Search for the cell housing the specified text and yield its (X, Y) center coordinate. 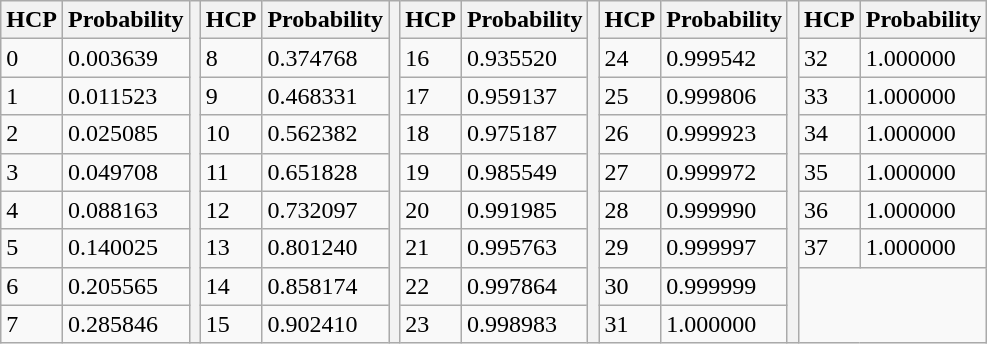
0.205565 (126, 286)
34 (829, 134)
12 (231, 210)
27 (630, 172)
23 (431, 324)
15 (231, 324)
0.997864 (524, 286)
0.998983 (524, 324)
0.935520 (524, 58)
33 (829, 96)
0.025085 (126, 134)
18 (431, 134)
0.003639 (126, 58)
0.651828 (326, 172)
9 (231, 96)
0.858174 (326, 286)
0.999999 (724, 286)
0.985549 (524, 172)
11 (231, 172)
31 (630, 324)
10 (231, 134)
3 (32, 172)
0.999923 (724, 134)
7 (32, 324)
0.959137 (524, 96)
29 (630, 248)
0.374768 (326, 58)
25 (630, 96)
6 (32, 286)
0.285846 (126, 324)
0.140025 (126, 248)
22 (431, 286)
1 (32, 96)
0.562382 (326, 134)
0.999542 (724, 58)
28 (630, 210)
26 (630, 134)
35 (829, 172)
0.999806 (724, 96)
4 (32, 210)
37 (829, 248)
0.088163 (126, 210)
14 (231, 286)
0.468331 (326, 96)
20 (431, 210)
5 (32, 248)
0.801240 (326, 248)
0.975187 (524, 134)
0.049708 (126, 172)
13 (231, 248)
36 (829, 210)
0 (32, 58)
0.999972 (724, 172)
19 (431, 172)
16 (431, 58)
30 (630, 286)
17 (431, 96)
2 (32, 134)
21 (431, 248)
24 (630, 58)
0.991985 (524, 210)
0.902410 (326, 324)
0.999990 (724, 210)
0.995763 (524, 248)
0.011523 (126, 96)
0.999997 (724, 248)
8 (231, 58)
0.732097 (326, 210)
32 (829, 58)
